Search for the cell housing the specified text and yield its [X, Y] center coordinate. 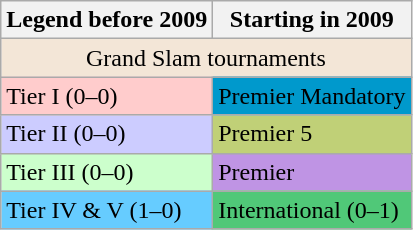
Tier III (0–0) [107, 172]
Tier IV & V (1–0) [107, 210]
Premier Mandatory [312, 96]
International (0–1) [312, 210]
Legend before 2009 [107, 20]
Grand Slam tournaments [206, 58]
Premier 5 [312, 134]
Starting in 2009 [312, 20]
Premier [312, 172]
Tier II (0–0) [107, 134]
Tier I (0–0) [107, 96]
